Pinpoint the cell where the given text exists, returning its [x, y] midpoint coordinate. 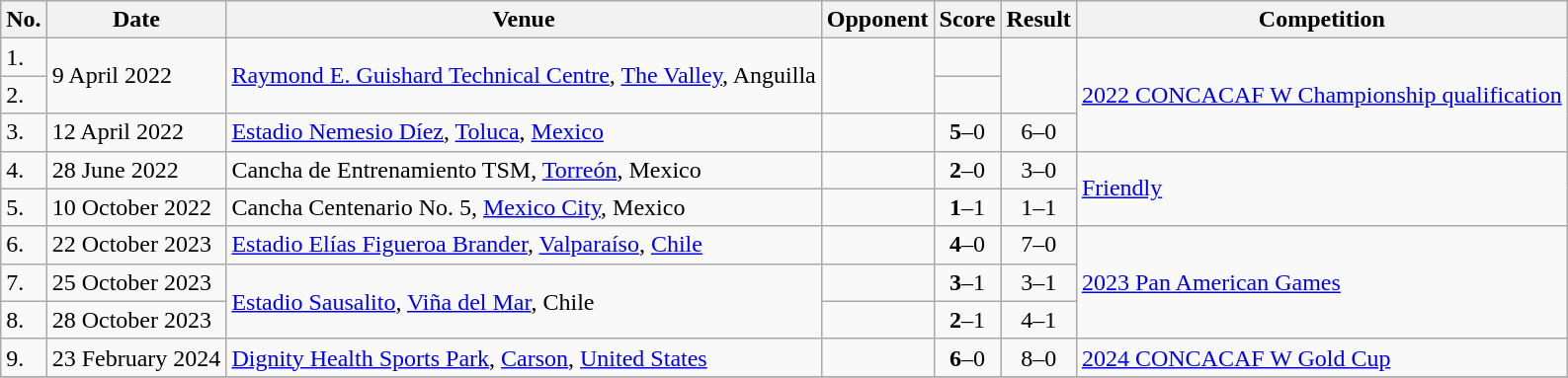
10 October 2022 [136, 207]
2024 CONCACAF W Gold Cup [1322, 357]
Opponent [877, 20]
Friendly [1322, 189]
9. [24, 357]
4. [24, 170]
Cancha Centenario No. 5, Mexico City, Mexico [524, 207]
5–0 [967, 132]
5. [24, 207]
Competition [1322, 20]
Result [1038, 20]
Cancha de Entrenamiento TSM, Torreón, Mexico [524, 170]
No. [24, 20]
Venue [524, 20]
Estadio Sausalito, Viña del Mar, Chile [524, 301]
Dignity Health Sports Park, Carson, United States [524, 357]
28 October 2023 [136, 320]
Raymond E. Guishard Technical Centre, The Valley, Anguilla [524, 76]
9 April 2022 [136, 76]
3. [24, 132]
7. [24, 282]
12 April 2022 [136, 132]
7–0 [1038, 245]
2–1 [967, 320]
4–0 [967, 245]
22 October 2023 [136, 245]
Estadio Nemesio Díez, Toluca, Mexico [524, 132]
8–0 [1038, 357]
2022 CONCACAF W Championship qualification [1322, 95]
23 February 2024 [136, 357]
Estadio Elías Figueroa Brander, Valparaíso, Chile [524, 245]
2–0 [967, 170]
6. [24, 245]
1. [24, 57]
Score [967, 20]
28 June 2022 [136, 170]
25 October 2023 [136, 282]
2023 Pan American Games [1322, 282]
Date [136, 20]
2. [24, 95]
4–1 [1038, 320]
3–0 [1038, 170]
8. [24, 320]
